Capture the cell that displays the provided text and extract its [x, y] central coordinate. 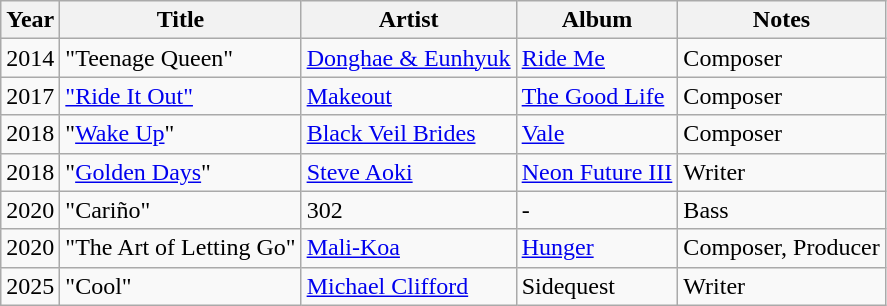
Title [180, 20]
- [597, 210]
The Good Life [597, 96]
"Wake Up" [180, 134]
"Teenage Queen" [180, 58]
Vale [597, 134]
"Cariño" [180, 210]
302 [408, 210]
Composer, Producer [782, 248]
Makeout [408, 96]
2017 [30, 96]
Steve Aoki [408, 172]
Ride Me [597, 58]
Black Veil Brides [408, 134]
Sidequest [597, 286]
"Golden Days" [180, 172]
"Ride It Out" [180, 96]
Neon Future III [597, 172]
Mali-Koa [408, 248]
"The Art of Letting Go" [180, 248]
2025 [30, 286]
Hunger [597, 248]
2014 [30, 58]
Year [30, 20]
Michael Clifford [408, 286]
Donghae & Eunhyuk [408, 58]
Artist [408, 20]
Album [597, 20]
"Cool" [180, 286]
Bass [782, 210]
Notes [782, 20]
